Return [X, Y] of the center of cell containing provided text 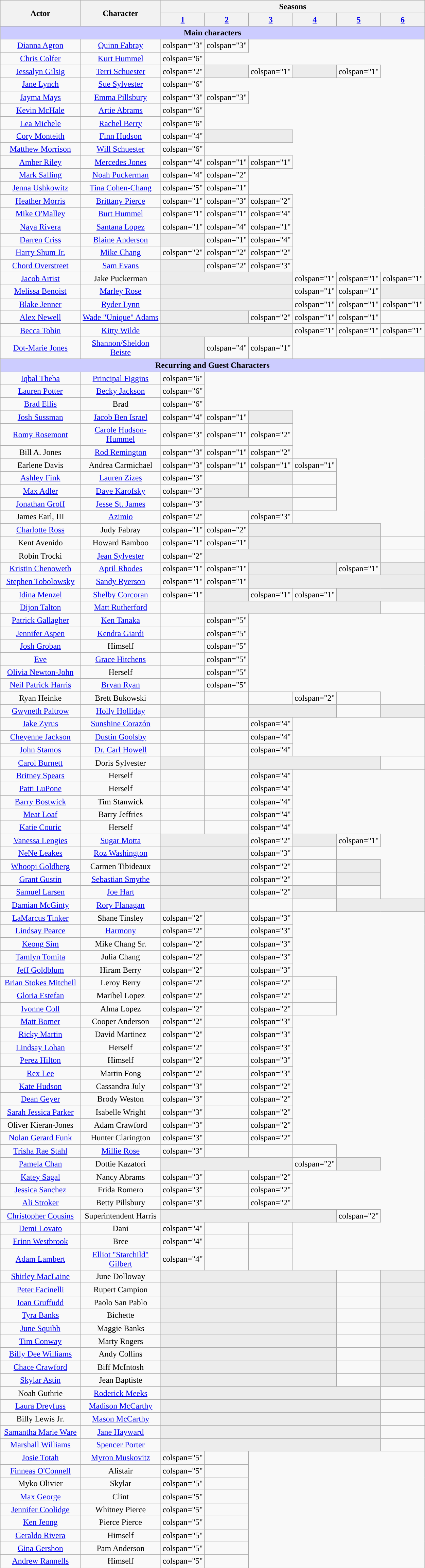
Josh Sussman [40, 417]
Billy Dee Williams [40, 1354]
Roz Washington [121, 853]
Bree [121, 1242]
Eve [40, 659]
Ali Stroker [40, 1203]
Rachel Berry [121, 123]
Maggie Banks [121, 1328]
Samuel Larsen [40, 892]
Dianna Agron [40, 46]
Tyra Banks [40, 1315]
Santana Lopez [121, 227]
Alex Newell [40, 317]
Rupert Campion [121, 1290]
John Stamos [40, 750]
Cooper Anderson [121, 1022]
1 [183, 20]
Seasons [293, 7]
June Squibb [40, 1328]
Barry Bostwick [40, 801]
Pierce Pierce [121, 1522]
Burt Hummel [121, 214]
Shirley MacLaine [40, 1277]
Lea Michele [40, 123]
Bichette [121, 1315]
Tim Conway [40, 1341]
Alma Lopez [121, 1009]
Mercedes Jones [121, 162]
Max George [40, 1497]
Gina Gershon [40, 1548]
Doris Sylvester [121, 763]
Naya Rivera [40, 227]
Lindsay Lohan [40, 1047]
Matt Bomer [40, 1022]
Dani [121, 1229]
Biff McIntosh [121, 1367]
Will Schuester [121, 149]
Sebastian Smythe [121, 879]
Meat Loaf [40, 815]
Rod Remington [121, 452]
Jessalyn Gilsig [40, 71]
Lauren Zizes [121, 478]
Andy Collins [121, 1354]
Mike Chang Sr. [121, 944]
Idina Menzel [40, 595]
Sandy Ryerson [121, 581]
Kitty Wilde [121, 330]
Artie Abrams [121, 110]
Jeff Goldblum [40, 970]
2 [227, 20]
Jacob Artist [40, 278]
Main characters [213, 33]
James Earl, III [40, 517]
Vanessa Lengies [40, 840]
April Rhodes [121, 568]
Skylar [121, 1484]
Brad [121, 404]
Alistair [121, 1471]
Laura Dreyfuss [40, 1406]
Whitney Pierce [121, 1510]
Holly Holliday [121, 711]
Lauren Potter [40, 391]
Melissa Benoist [40, 291]
Patrick Gallagher [40, 620]
Ioan Gruffudd [40, 1302]
Peter Facinelli [40, 1290]
Dustin Goolsby [121, 737]
Chris Colfer [40, 58]
Finn Hudson [121, 136]
Josh Groban [40, 646]
Dijon Talton [40, 608]
Recurring and Guest Characters [213, 365]
Whoopi Goldberg [40, 866]
Oliver Kieran-Jones [40, 1125]
Hiram Berry [121, 970]
Kate Hudson [40, 1086]
Amber Riley [40, 162]
Mike Chang [121, 253]
Billy Lewis Jr. [40, 1419]
Kristin Chenoweth [40, 568]
Tamlyn Tomita [40, 957]
Heather Morris [40, 201]
Wade "Unique" Adams [121, 317]
Mark Salling [40, 175]
Samantha Marie Ware [40, 1432]
Sam Evans [121, 266]
Madison McCarthy [121, 1406]
June Dolloway [121, 1277]
3 [271, 20]
Gwyneth Paltrow [40, 711]
Blaine Anderson [121, 240]
Chace Crawford [40, 1367]
Cory Monteith [40, 136]
Geraldo Rivera [40, 1535]
Sue Sylvester [121, 84]
Charlotte Ross [40, 530]
Pam Anderson [121, 1548]
Tina Cohen-Chang [121, 188]
Brian Stokes Mitchell [40, 983]
Darren Criss [40, 240]
Jacob Ben Israel [121, 417]
Olivia Newton-John [40, 672]
Adam Crawford [121, 1125]
Jennifer Aspen [40, 633]
Maribel Lopez [121, 995]
Julia Chang [121, 957]
Grace Hitchens [121, 659]
Andrew Rannells [40, 1561]
Pamela Chan [40, 1164]
Dottie Kazatori [121, 1164]
Dr. Carl Howell [121, 750]
Ken Tanaka [121, 620]
Chord Overstreet [40, 266]
Sugar Motta [121, 840]
Howard Bamboo [121, 543]
Bill A. Jones [40, 452]
Rory Flanagan [121, 905]
Becca Tobin [40, 330]
Shelby Corcoran [121, 595]
Brody Weston [121, 1099]
Isabelle Wright [121, 1112]
Jane Hayward [121, 1432]
Ricky Martin [40, 1035]
Cassandra July [121, 1086]
Kurt Hummel [121, 58]
Jesse St. James [121, 504]
Neil Patrick Harris [40, 685]
Dean Geyer [40, 1099]
Jean Sylvester [121, 556]
Ashley Fink [40, 478]
Quinn Fabray [121, 46]
Jake Puckerman [121, 278]
Mike O'Malley [40, 214]
Ryan Heinke [40, 698]
Shane Tinsley [121, 918]
Marley Rose [121, 291]
Marshall Williams [40, 1445]
Myron Muskovitz [121, 1458]
Max Adler [40, 491]
Martin Fong [121, 1073]
Gloria Estefan [40, 995]
Nancy Abrams [121, 1177]
Tim Stanwick [121, 801]
Katey Sagal [40, 1177]
Jane Lynch [40, 84]
Kendra Giardi [121, 633]
Paolo San Pablo [121, 1302]
Principal Figgins [121, 378]
Trisha Rae Stahl [40, 1151]
Jake Zyrus [40, 724]
Finneas O'Connell [40, 1471]
Jonathan Groff [40, 504]
Jenna Ushkowitz [40, 188]
Shannon/Sheldon Beiste [121, 347]
Carole Hudson-Hummel [121, 434]
Brittany Pierce [121, 201]
Bryan Ryan [121, 685]
Myko Olivier [40, 1484]
Jayma Mays [40, 97]
Erinn Westbrook [40, 1242]
LaMarcus Tinker [40, 918]
Romy Rosemont [40, 434]
4 [315, 20]
Brett Bukowski [121, 698]
Elliot "Starchild" Gilbert [121, 1259]
Carmen Tibideaux [121, 866]
Jean Baptiste [121, 1380]
Actor [40, 13]
Matt Rutherford [121, 608]
Emma Pillsbury [121, 97]
Character [121, 13]
Britney Spears [40, 776]
Noah Guthrie [40, 1393]
NeNe Leakes [40, 853]
Leroy Berry [121, 983]
Katie Couric [40, 828]
Frida Romero [121, 1190]
Harmony [121, 931]
Millie Rose [121, 1151]
Superintendent Harris [121, 1215]
Harry Shum Jr. [40, 253]
Barry Jeffries [121, 815]
Becky Jackson [121, 391]
Jennifer Coolidge [40, 1510]
Kent Avenido [40, 543]
Judy Fabray [121, 530]
Joe Hart [121, 892]
Earlene Davis [40, 465]
Ken Jeong [40, 1522]
Josie Totah [40, 1458]
Skylar Astin [40, 1380]
Dot-Marie Jones [40, 347]
David Martinez [121, 1035]
Dave Karofsky [121, 491]
Sarah Jessica Parker [40, 1112]
Kevin McHale [40, 110]
Azimio [121, 517]
5 [359, 20]
Blake Jenner [40, 304]
Clint [121, 1497]
Rex Lee [40, 1073]
Jessica Sanchez [40, 1190]
Terri Schuester [121, 71]
Lindsay Pearce [40, 931]
Noah Puckerman [121, 175]
Sunshine Corazón [121, 724]
Ivonne Coll [40, 1009]
Andrea Carmichael [121, 465]
Christopher Cousins [40, 1215]
Patti LuPone [40, 788]
Demi Lovato [40, 1229]
Betty Pillsbury [121, 1203]
Perez Hilton [40, 1060]
Spencer Porter [121, 1445]
Brad Ellis [40, 404]
Mason McCarthy [121, 1419]
Robin Trocki [40, 556]
Nolan Gerard Funk [40, 1138]
Iqbal Theba [40, 378]
Roderick Meeks [121, 1393]
Hunter Clarington [121, 1138]
Keong Sim [40, 944]
Marty Rogers [121, 1341]
Grant Gustin [40, 879]
Cheyenne Jackson [40, 737]
Carol Burnett [40, 763]
Adam Lambert [40, 1259]
Ryder Lynn [121, 304]
Damian McGinty [40, 905]
Matthew Morrison [40, 149]
6 [403, 20]
Stephen Tobolowsky [40, 581]
